Provide the [x, y] coordinate of the cell's center where the given text is located.  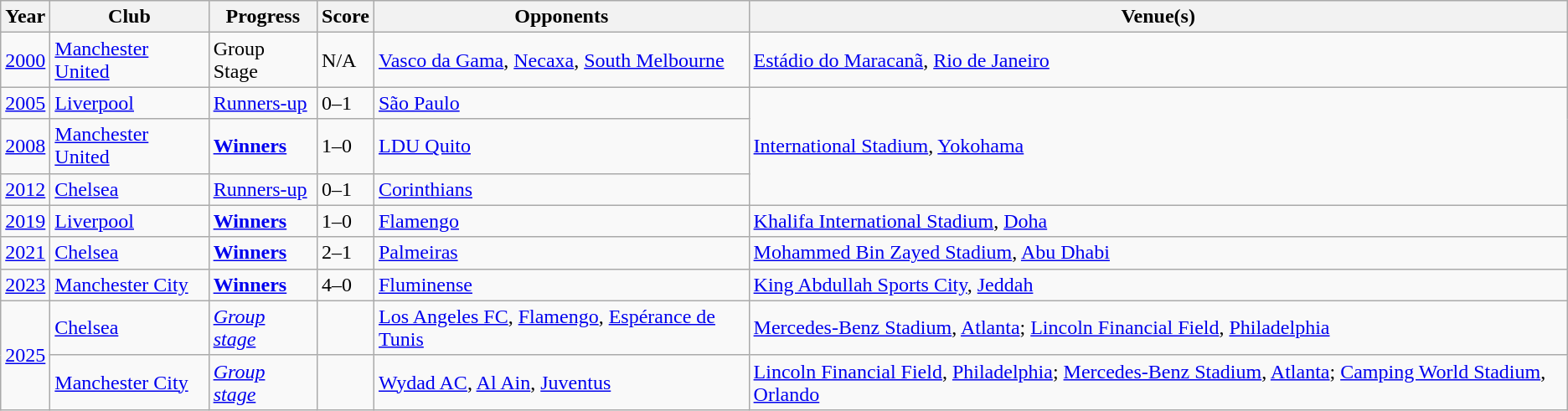
Los Angeles FC, Flamengo, Espérance de Tunis [561, 328]
Lincoln Financial Field, Philadelphia; Mercedes-Benz Stadium, Atlanta; Camping World Stadium, Orlando [1158, 382]
4–0 [346, 285]
Club [129, 17]
Corinthians [561, 189]
Palmeiras [561, 253]
International Stadium, Yokohama [1158, 146]
N/A [346, 60]
Opponents [561, 17]
2008 [25, 146]
LDU Quito [561, 146]
2012 [25, 189]
2000 [25, 60]
Khalifa International Stadium, Doha [1158, 221]
Progress [263, 17]
Fluminense [561, 285]
2–1 [346, 253]
2005 [25, 103]
Wydad AC, Al Ain, Juventus [561, 382]
Mohammed Bin Zayed Stadium, Abu Dhabi [1158, 253]
2025 [25, 355]
Vasco da Gama, Necaxa, South Melbourne [561, 60]
2023 [25, 285]
2021 [25, 253]
Flamengo [561, 221]
Estádio do Maracanã, Rio de Janeiro [1158, 60]
Year [25, 17]
Score [346, 17]
Venue(s) [1158, 17]
King Abdullah Sports City, Jeddah [1158, 285]
Group Stage [263, 60]
Mercedes-Benz Stadium, Atlanta; Lincoln Financial Field, Philadelphia [1158, 328]
2019 [25, 221]
São Paulo [561, 103]
